Output the [x, y] coordinate of the center of the cell containing the given text.  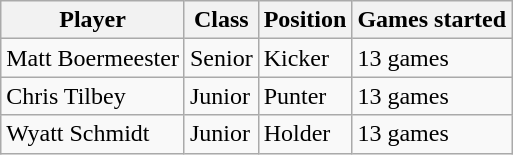
Position [305, 20]
Wyatt Schmidt [93, 134]
Senior [221, 58]
Punter [305, 96]
Class [221, 20]
Kicker [305, 58]
Holder [305, 134]
Matt Boermeester [93, 58]
Games started [432, 20]
Chris Tilbey [93, 96]
Player [93, 20]
